Determine the (x, y) coordinate at the center of the cell enclosing the given text.  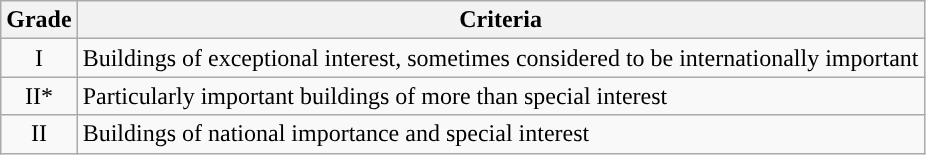
II (39, 134)
Buildings of exceptional interest, sometimes considered to be internationally important (500, 58)
Grade (39, 20)
Particularly important buildings of more than special interest (500, 96)
I (39, 58)
Buildings of national importance and special interest (500, 134)
Criteria (500, 20)
II* (39, 96)
